Search for the cell housing the specified text and yield its [x, y] center coordinate. 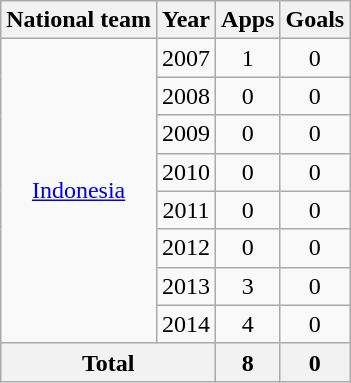
2009 [186, 134]
2012 [186, 248]
Indonesia [79, 191]
Total [108, 362]
Goals [315, 20]
2010 [186, 172]
1 [248, 58]
3 [248, 286]
4 [248, 324]
National team [79, 20]
2014 [186, 324]
2013 [186, 286]
2011 [186, 210]
8 [248, 362]
Apps [248, 20]
2007 [186, 58]
Year [186, 20]
2008 [186, 96]
